Pinpoint the cell where the given text exists, returning its [X, Y] midpoint coordinate. 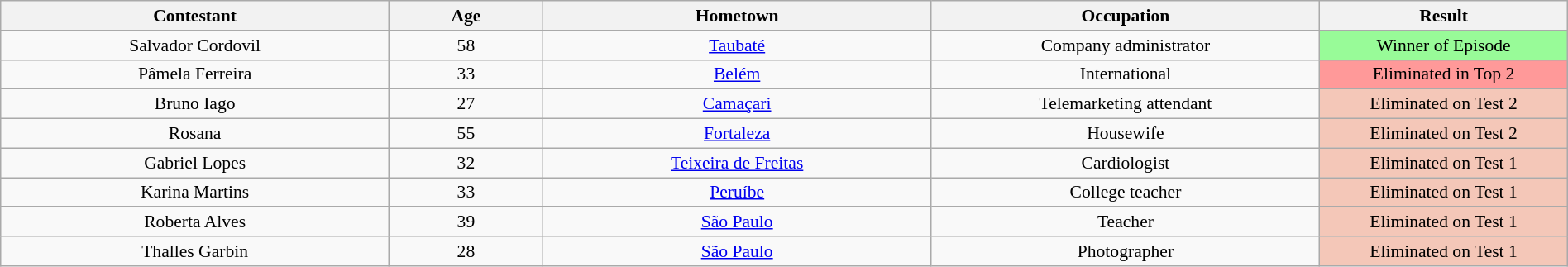
Photographer [1126, 251]
Winner of Episode [1444, 45]
28 [466, 251]
Hometown [737, 16]
Eliminated in Top 2 [1444, 74]
39 [466, 222]
Belém [737, 74]
Taubaté [737, 45]
Pâmela Ferreira [195, 74]
Contestant [195, 16]
Housewife [1126, 134]
Company administrator [1126, 45]
Peruíbe [737, 193]
Occupation [1126, 16]
Teacher [1126, 222]
Thalles Garbin [195, 251]
Fortaleza [737, 134]
Result [1444, 16]
Age [466, 16]
Karina Martins [195, 193]
Camaçari [737, 104]
Telemarketing attendant [1126, 104]
Salvador Cordovil [195, 45]
27 [466, 104]
58 [466, 45]
32 [466, 163]
55 [466, 134]
Rosana [195, 134]
Cardiologist [1126, 163]
Gabriel Lopes [195, 163]
Teixeira de Freitas [737, 163]
International [1126, 74]
Bruno Iago [195, 104]
Roberta Alves [195, 222]
College teacher [1126, 193]
